Search for the cell housing the specified text and yield its (X, Y) center coordinate. 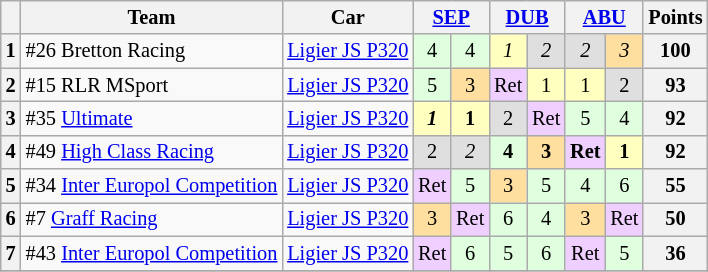
DUB (527, 17)
#26 Bretton Racing (152, 51)
36 (675, 253)
7 (11, 253)
#49 High Class Racing (152, 152)
#35 Ultimate (152, 118)
SEP (451, 17)
#34 Inter Europol Competition (152, 186)
55 (675, 186)
100 (675, 51)
50 (675, 219)
ABU (604, 17)
#43 Inter Europol Competition (152, 253)
#15 RLR MSport (152, 85)
Points (675, 17)
Car (348, 17)
93 (675, 85)
#7 Graff Racing (152, 219)
Team (152, 17)
